Identify which cell holds the provided text, then report its [x, y] central coordinate. 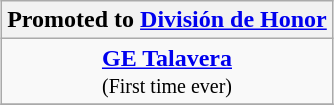
GE Talavera(First time ever) [168, 72]
Promoted to División de Honor [168, 20]
